Provide the [x, y] coordinate of the cell's center where the given text is located.  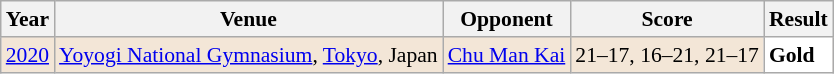
Gold [798, 55]
Venue [248, 19]
Score [667, 19]
Opponent [507, 19]
Result [798, 19]
Year [28, 19]
Yoyogi National Gymnasium, Tokyo, Japan [248, 55]
Chu Man Kai [507, 55]
2020 [28, 55]
21–17, 16–21, 21–17 [667, 55]
